Extract the (x, y) coordinate from the center of the cell holding the provided text.  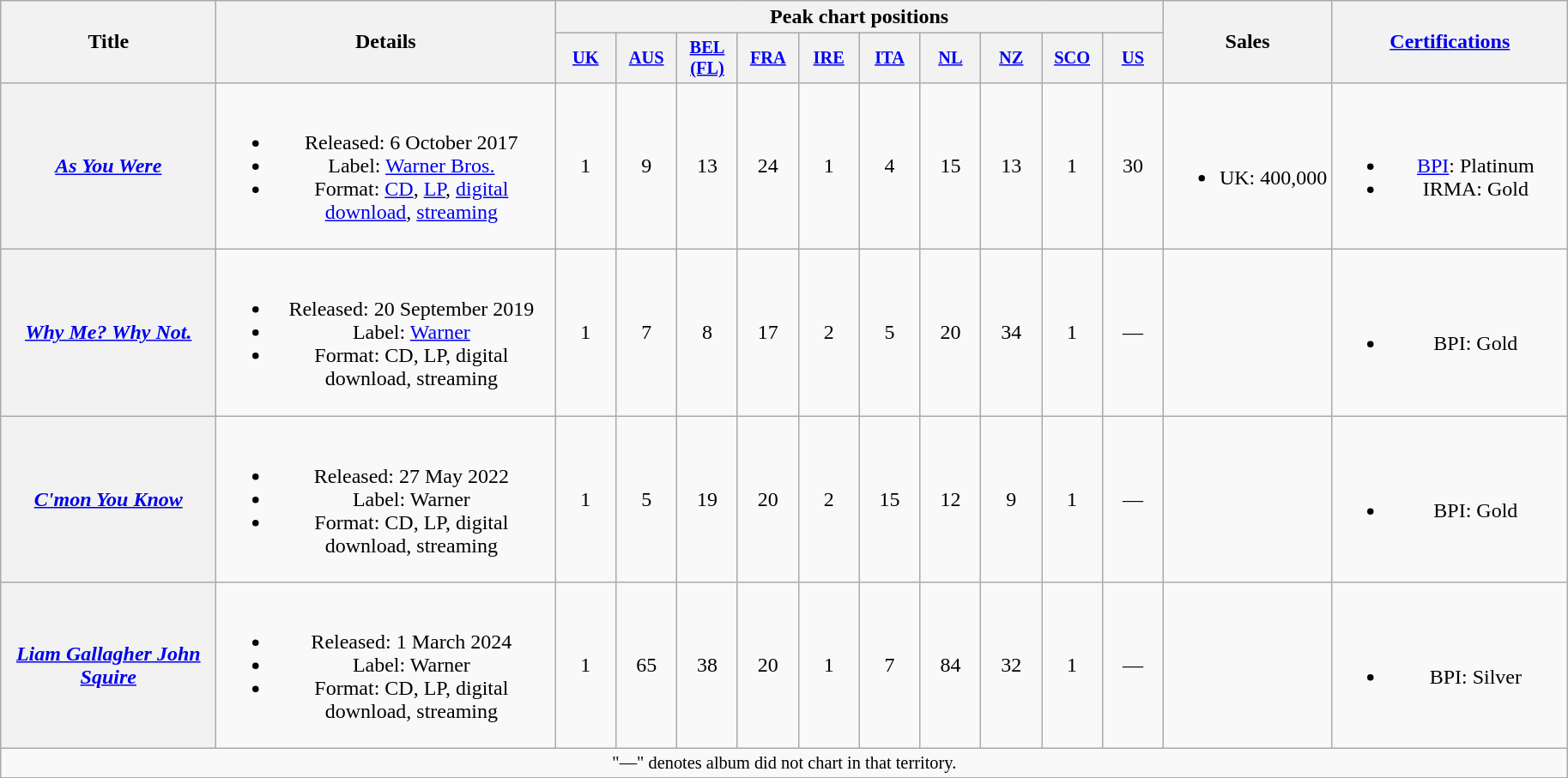
84 (951, 666)
Sales (1247, 42)
Peak chart positions (860, 17)
AUS (647, 58)
US (1133, 58)
32 (1011, 666)
Why Me? Why Not. (108, 333)
UK: 400,000 (1247, 166)
19 (707, 499)
FRA (767, 58)
4 (889, 166)
12 (951, 499)
30 (1133, 166)
Released: 6 October 2017Label: Warner Bros.Format: CD, LP, digital download, streaming (386, 166)
As You Were (108, 166)
Title (108, 42)
Released: 20 September 2019Label: WarnerFormat: CD, LP, digital download, streaming (386, 333)
Certifications (1450, 42)
8 (707, 333)
BPI: PlatinumIRMA: Gold (1450, 166)
C'mon You Know (108, 499)
17 (767, 333)
38 (707, 666)
SCO (1073, 58)
Released: 1 March 2024Label: WarnerFormat: CD, LP, digital download, streaming (386, 666)
Liam Gallagher John Squire (108, 666)
"—" denotes album did not chart in that territory. (784, 763)
IRE (829, 58)
NL (951, 58)
34 (1011, 333)
BPI: Silver (1450, 666)
65 (647, 666)
ITA (889, 58)
24 (767, 166)
UK (585, 58)
Released: 27 May 2022Label: WarnerFormat: CD, LP, digital download, streaming (386, 499)
NZ (1011, 58)
Details (386, 42)
BEL(FL) (707, 58)
